Return the (X, Y) coordinate for the center point of the cell that contains the specified text.  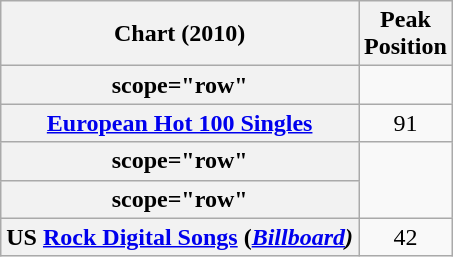
Chart (2010) (180, 34)
US Rock Digital Songs (Billboard) (180, 237)
European Hot 100 Singles (180, 123)
Peak Position (406, 34)
91 (406, 123)
42 (406, 237)
